Provide the (x, y) coordinate of the cell's center where the given text is located.  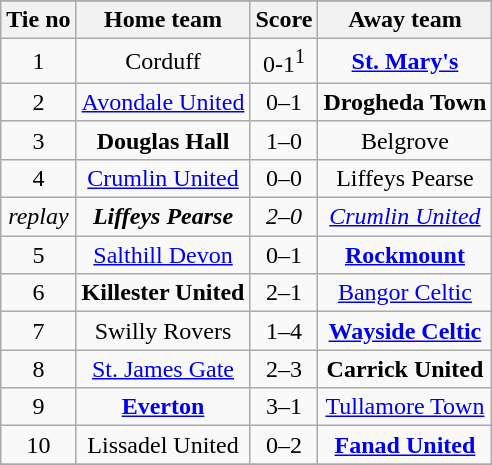
Salthill Devon (163, 255)
replay (38, 217)
Killester United (163, 293)
1 (38, 62)
Douglas Hall (163, 140)
Fanad United (405, 445)
Away team (405, 20)
St. James Gate (163, 369)
Score (284, 20)
Home team (163, 20)
Tullamore Town (405, 407)
1–4 (284, 331)
2–1 (284, 293)
Avondale United (163, 102)
Swilly Rovers (163, 331)
2–3 (284, 369)
8 (38, 369)
Belgrove (405, 140)
7 (38, 331)
Bangor Celtic (405, 293)
2 (38, 102)
4 (38, 178)
Rockmount (405, 255)
Carrick United (405, 369)
6 (38, 293)
St. Mary's (405, 62)
5 (38, 255)
0-11 (284, 62)
3 (38, 140)
2–0 (284, 217)
3–1 (284, 407)
9 (38, 407)
0–2 (284, 445)
Everton (163, 407)
1–0 (284, 140)
Wayside Celtic (405, 331)
Tie no (38, 20)
0–0 (284, 178)
Drogheda Town (405, 102)
Corduff (163, 62)
Lissadel United (163, 445)
10 (38, 445)
